Return (X, Y) of the center of cell containing provided text 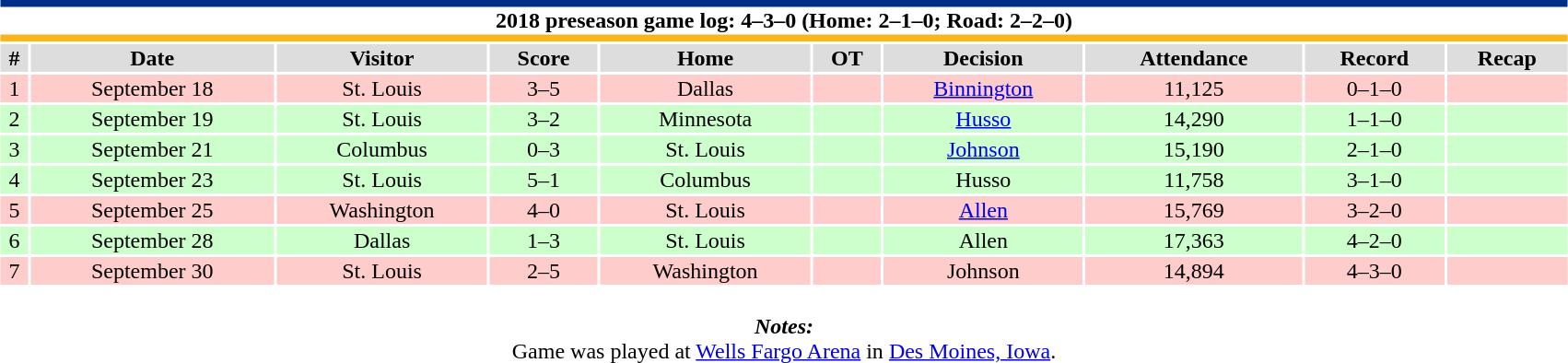
September 28 (152, 240)
Binnington (983, 88)
4 (15, 180)
3–2 (544, 119)
11,125 (1194, 88)
September 19 (152, 119)
3–5 (544, 88)
September 25 (152, 210)
September 30 (152, 271)
14,290 (1194, 119)
3 (15, 149)
September 23 (152, 180)
Visitor (381, 58)
Record (1375, 58)
Date (152, 58)
Score (544, 58)
0–1–0 (1375, 88)
Decision (983, 58)
3–2–0 (1375, 210)
5–1 (544, 180)
Recap (1507, 58)
15,190 (1194, 149)
4–3–0 (1375, 271)
Home (705, 58)
1–3 (544, 240)
OT (848, 58)
0–3 (544, 149)
7 (15, 271)
2018 preseason game log: 4–3–0 (Home: 2–1–0; Road: 2–2–0) (784, 20)
4–0 (544, 210)
17,363 (1194, 240)
2 (15, 119)
September 21 (152, 149)
15,769 (1194, 210)
14,894 (1194, 271)
11,758 (1194, 180)
Attendance (1194, 58)
Minnesota (705, 119)
1–1–0 (1375, 119)
5 (15, 210)
# (15, 58)
6 (15, 240)
3–1–0 (1375, 180)
2–1–0 (1375, 149)
September 18 (152, 88)
4–2–0 (1375, 240)
1 (15, 88)
2–5 (544, 271)
